Find where the given text appears and provide that cell's center as (X, Y) coordinate. 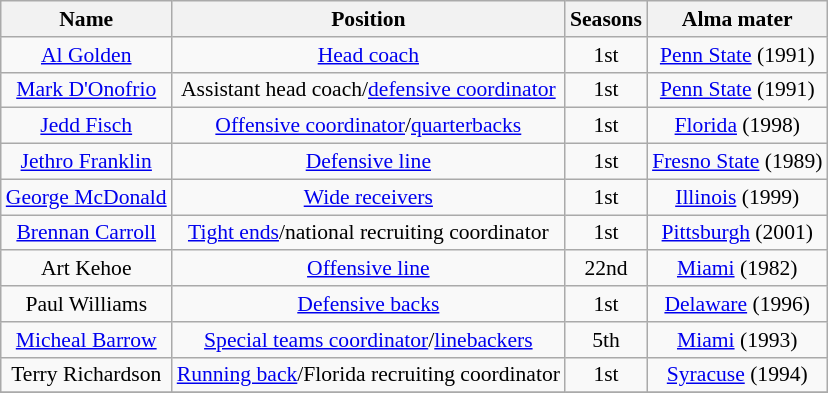
Syracuse (1994) (737, 375)
Running back/Florida recruiting coordinator (368, 375)
Art Kehoe (86, 269)
22nd (606, 269)
Florida (1998) (737, 126)
Jethro Franklin (86, 162)
Assistant head coach/defensive coordinator (368, 90)
Offensive line (368, 269)
Tight ends/national recruiting coordinator (368, 233)
Position (368, 19)
Offensive coordinator/quarterbacks (368, 126)
Al Golden (86, 55)
Terry Richardson (86, 375)
Delaware (1996) (737, 304)
Fresno State (1989) (737, 162)
Head coach (368, 55)
George McDonald (86, 197)
Wide receivers (368, 197)
Micheal Barrow (86, 340)
Alma mater (737, 19)
Miami (1993) (737, 340)
Illinois (1999) (737, 197)
Miami (1982) (737, 269)
Paul Williams (86, 304)
5th (606, 340)
Special teams coordinator/linebackers (368, 340)
Defensive backs (368, 304)
Jedd Fisch (86, 126)
Mark D'Onofrio (86, 90)
Pittsburgh (2001) (737, 233)
Seasons (606, 19)
Brennan Carroll (86, 233)
Defensive line (368, 162)
Name (86, 19)
